Detect which cell encompasses the target text, then output its (x, y) center coordinate. 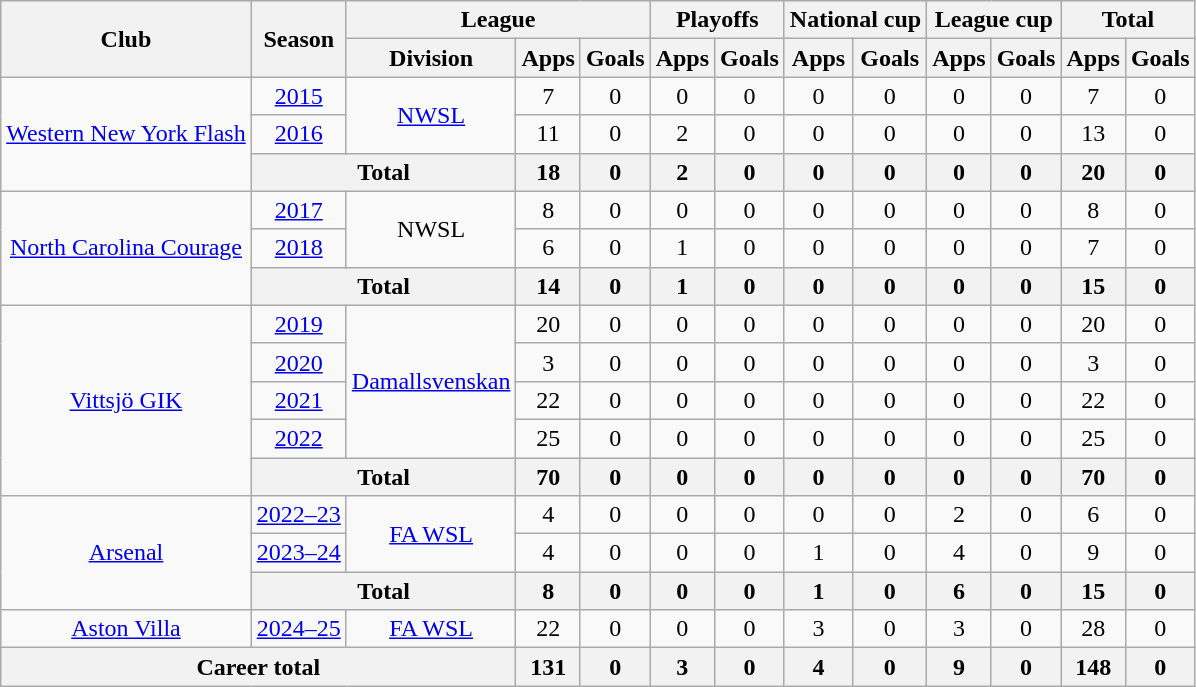
13 (1093, 134)
Aston Villa (126, 629)
Playoffs (717, 20)
2015 (298, 96)
Season (298, 39)
11 (548, 134)
131 (548, 667)
League cup (994, 20)
14 (548, 286)
2024–25 (298, 629)
2017 (298, 210)
Damallsvenskan (431, 381)
28 (1093, 629)
Arsenal (126, 553)
Career total (258, 667)
18 (548, 172)
2022 (298, 438)
Club (126, 39)
148 (1093, 667)
North Carolina Courage (126, 248)
2022–23 (298, 515)
2021 (298, 400)
Division (431, 58)
2023–24 (298, 553)
Western New York Flash (126, 134)
2016 (298, 134)
League (498, 20)
National cup (855, 20)
Vittsjö GIK (126, 400)
2019 (298, 324)
2018 (298, 248)
2020 (298, 362)
